Return the [x, y] coordinate for the center point of the cell that contains the specified text.  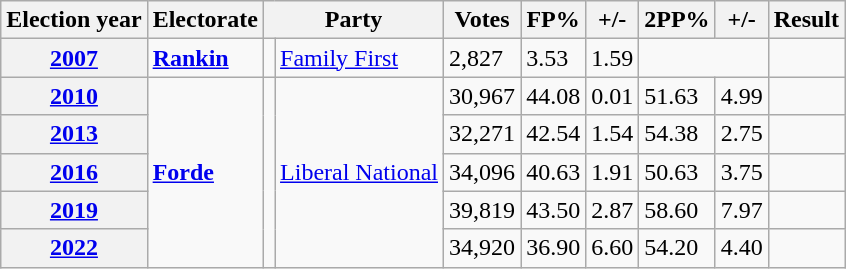
3.53 [554, 58]
Liberal National [360, 172]
3.75 [742, 172]
50.63 [677, 172]
1.54 [612, 134]
44.08 [554, 96]
32,271 [482, 134]
2016 [74, 172]
2007 [74, 58]
43.50 [554, 210]
4.99 [742, 96]
2010 [74, 96]
2019 [74, 210]
0.01 [612, 96]
42.54 [554, 134]
30,967 [482, 96]
58.60 [677, 210]
2013 [74, 134]
4.40 [742, 248]
39,819 [482, 210]
2.87 [612, 210]
Rankin [205, 58]
6.60 [612, 248]
7.97 [742, 210]
54.38 [677, 134]
Electorate [205, 20]
1.59 [612, 58]
2,827 [482, 58]
1.91 [612, 172]
2.75 [742, 134]
2022 [74, 248]
Forde [205, 172]
FP% [554, 20]
Party [353, 20]
34,920 [482, 248]
36.90 [554, 248]
34,096 [482, 172]
Votes [482, 20]
54.20 [677, 248]
Election year [74, 20]
2PP% [677, 20]
Family First [360, 58]
40.63 [554, 172]
Result [806, 20]
51.63 [677, 96]
